Locate the cell with the specified text and output its [X, Y] center coordinate. 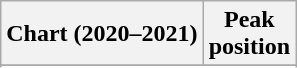
Peakposition [249, 34]
Chart (2020–2021) [102, 34]
